Output the (x, y) coordinate of the center of the cell containing the given text.  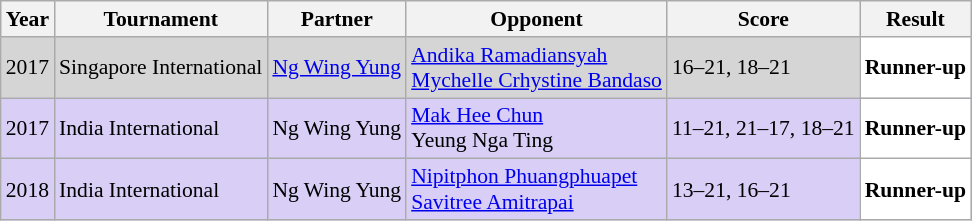
Mak Hee Chun Yeung Nga Ting (536, 128)
16–21, 18–21 (764, 68)
Opponent (536, 19)
Nipitphon Phuangphuapet Savitree Amitrapai (536, 190)
2018 (28, 190)
Singapore International (160, 68)
11–21, 21–17, 18–21 (764, 128)
13–21, 16–21 (764, 190)
Tournament (160, 19)
Score (764, 19)
Year (28, 19)
Andika Ramadiansyah Mychelle Crhystine Bandaso (536, 68)
Result (916, 19)
Partner (336, 19)
